From the cell containing the given text, extract its center point as (x, y) coordinate. 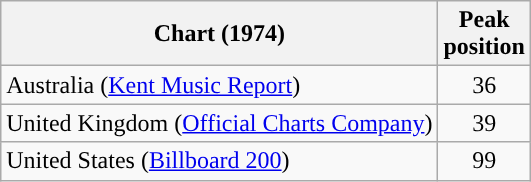
Peakposition (484, 34)
Chart (1974) (220, 34)
36 (484, 85)
39 (484, 123)
United Kingdom (Official Charts Company) (220, 123)
99 (484, 161)
United States (Billboard 200) (220, 161)
Australia (Kent Music Report) (220, 85)
